Detect which cell encompasses the target text, then output its (x, y) center coordinate. 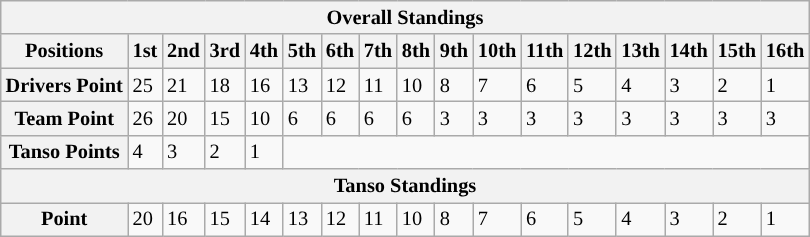
Positions (64, 51)
15th (737, 51)
8th (416, 51)
14th (689, 51)
5th (302, 51)
Tanso Standings (405, 186)
Drivers Point (64, 85)
4th (264, 51)
12th (592, 51)
9th (454, 51)
10th (497, 51)
6th (340, 51)
Point (64, 219)
Overall Standings (405, 17)
18 (225, 85)
11th (544, 51)
14 (264, 219)
Team Point (64, 118)
Tanso Points (64, 152)
21 (184, 85)
13th (640, 51)
3rd (225, 51)
16th (785, 51)
25 (146, 85)
26 (146, 118)
1st (146, 51)
7th (378, 51)
2nd (184, 51)
